Pinpoint the cell where the given text exists, returning its (X, Y) midpoint coordinate. 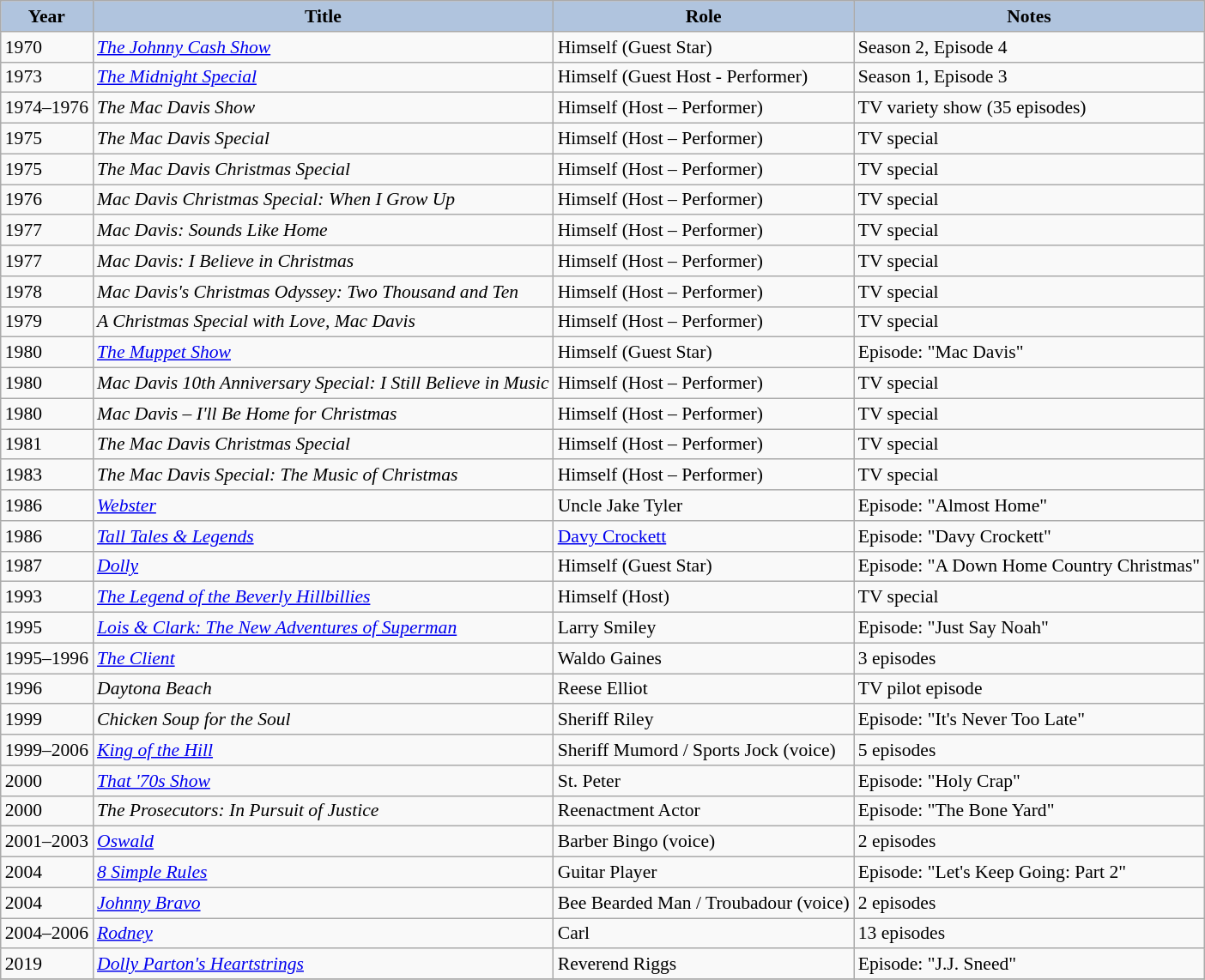
1996 (46, 689)
Johnny Bravo (323, 903)
Episode: "Almost Home" (1029, 505)
Episode: "J.J. Sneed" (1029, 965)
1976 (46, 200)
2004–2006 (46, 934)
Sheriff Riley (704, 720)
Tall Tales & Legends (323, 536)
1978 (46, 292)
Uncle Jake Tyler (704, 505)
Mac Davis – I'll Be Home for Christmas (323, 414)
Davy Crockett (704, 536)
Notes (1029, 16)
The Mac Davis Show (323, 108)
Reverend Riggs (704, 965)
Mac Davis: I Believe in Christmas (323, 261)
2019 (46, 965)
1999–2006 (46, 750)
Chicken Soup for the Soul (323, 720)
Role (704, 16)
TV pilot episode (1029, 689)
1993 (46, 597)
Episode: "The Bone Yard" (1029, 811)
1979 (46, 322)
Episode: "Let's Keep Going: Part 2" (1029, 873)
The Johnny Cash Show (323, 47)
1974–1976 (46, 108)
13 episodes (1029, 934)
1995 (46, 628)
Season 1, Episode 3 (1029, 77)
Mac Davis 10th Anniversary Special: I Still Believe in Music (323, 384)
1983 (46, 475)
Reenactment Actor (704, 811)
Season 2, Episode 4 (1029, 47)
Episode: "Mac Davis" (1029, 353)
Episode: "Holy Crap" (1029, 781)
1995–1996 (46, 658)
5 episodes (1029, 750)
Episode: "A Down Home Country Christmas" (1029, 566)
Carl (704, 934)
The Legend of the Beverly Hillbillies (323, 597)
8 Simple Rules (323, 873)
A Christmas Special with Love, Mac Davis (323, 322)
Barber Bingo (voice) (704, 842)
Lois & Clark: The New Adventures of Superman (323, 628)
Larry Smiley (704, 628)
The Prosecutors: In Pursuit of Justice (323, 811)
Mac Davis Christmas Special: When I Grow Up (323, 200)
TV variety show (35 episodes) (1029, 108)
3 episodes (1029, 658)
Sheriff Mumord / Sports Jock (voice) (704, 750)
The Client (323, 658)
Bee Bearded Man / Troubadour (voice) (704, 903)
Mac Davis's Christmas Odyssey: Two Thousand and Ten (323, 292)
Guitar Player (704, 873)
Rodney (323, 934)
Daytona Beach (323, 689)
King of the Hill (323, 750)
1981 (46, 445)
Webster (323, 505)
Year (46, 16)
The Muppet Show (323, 353)
1999 (46, 720)
That '70s Show (323, 781)
Himself (Host) (704, 597)
The Mac Davis Special (323, 139)
1970 (46, 47)
Episode: "It's Never Too Late" (1029, 720)
The Midnight Special (323, 77)
The Mac Davis Special: The Music of Christmas (323, 475)
2001–2003 (46, 842)
1987 (46, 566)
1973 (46, 77)
Episode: "Just Say Noah" (1029, 628)
Mac Davis: Sounds Like Home (323, 231)
Dolly Parton's Heartstrings (323, 965)
Dolly (323, 566)
Himself (Guest Host - Performer) (704, 77)
Waldo Gaines (704, 658)
St. Peter (704, 781)
Reese Elliot (704, 689)
Title (323, 16)
Oswald (323, 842)
Episode: "Davy Crockett" (1029, 536)
